Provide the [X, Y] coordinate of the cell's center where the given text is located.  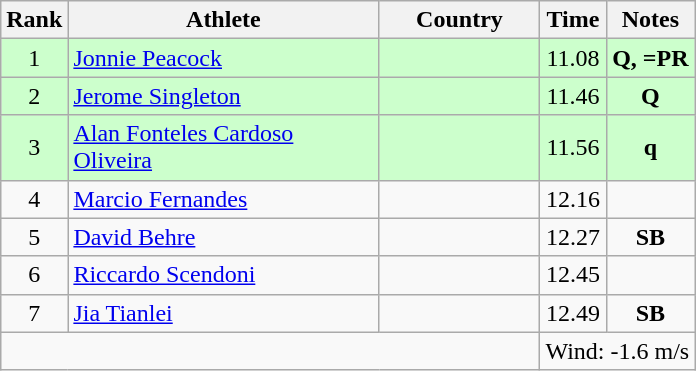
7 [34, 313]
q [650, 148]
Riccardo Scendoni [224, 275]
6 [34, 275]
Jonnie Peacock [224, 58]
Q [650, 96]
Athlete [224, 20]
12.16 [573, 199]
Marcio Fernandes [224, 199]
12.45 [573, 275]
Wind: -1.6 m/s [618, 351]
11.56 [573, 148]
Notes [650, 20]
5 [34, 237]
3 [34, 148]
12.27 [573, 237]
2 [34, 96]
Time [573, 20]
David Behre [224, 237]
1 [34, 58]
11.46 [573, 96]
11.08 [573, 58]
Jerome Singleton [224, 96]
4 [34, 199]
Country [460, 20]
Alan Fonteles Cardoso Oliveira [224, 148]
Rank [34, 20]
Jia Tianlei [224, 313]
Q, =PR [650, 58]
12.49 [573, 313]
